Detect which cell encompasses the target text, then output its [x, y] center coordinate. 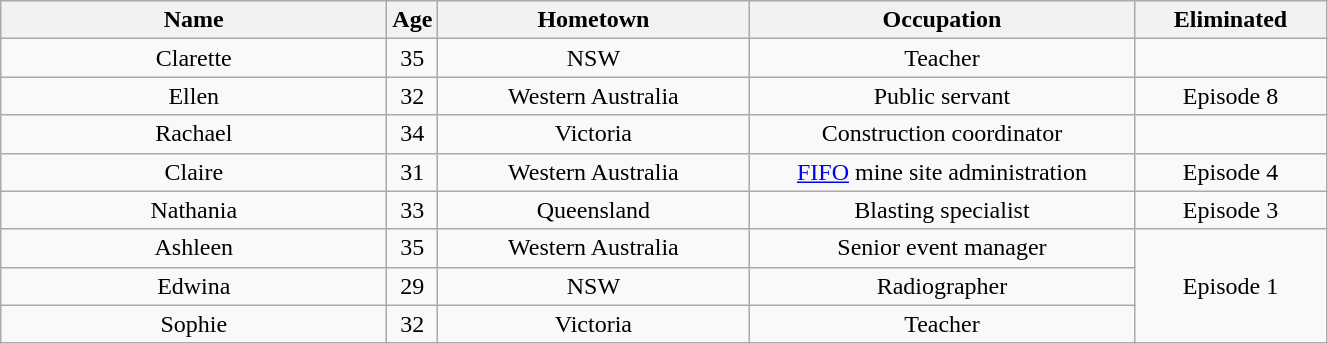
Name [194, 20]
Queensland [594, 210]
31 [412, 172]
Clarette [194, 58]
Episode 1 [1230, 286]
Occupation [942, 20]
Ashleen [194, 248]
Episode 4 [1230, 172]
FIFO mine site administration [942, 172]
Claire [194, 172]
33 [412, 210]
Public servant [942, 96]
Episode 8 [1230, 96]
Construction coordinator [942, 134]
Senior event manager [942, 248]
Eliminated [1230, 20]
Hometown [594, 20]
Sophie [194, 324]
Ellen [194, 96]
Episode 3 [1230, 210]
Edwina [194, 286]
Rachael [194, 134]
29 [412, 286]
Blasting specialist [942, 210]
34 [412, 134]
Radiographer [942, 286]
Nathania [194, 210]
Age [412, 20]
